Determine the [X, Y] coordinate at the center of the cell enclosing the given text.  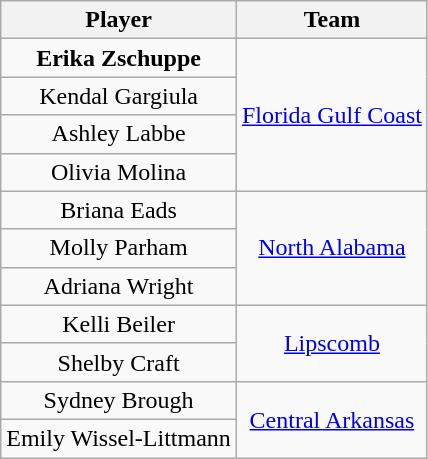
Sydney Brough [119, 400]
Olivia Molina [119, 172]
Player [119, 20]
Adriana Wright [119, 286]
Shelby Craft [119, 362]
Central Arkansas [332, 419]
Erika Zschuppe [119, 58]
Lipscomb [332, 343]
Ashley Labbe [119, 134]
North Alabama [332, 248]
Florida Gulf Coast [332, 115]
Team [332, 20]
Kendal Gargiula [119, 96]
Molly Parham [119, 248]
Kelli Beiler [119, 324]
Briana Eads [119, 210]
Emily Wissel-Littmann [119, 438]
